Locate the cell with the specified text and output its (x, y) center coordinate. 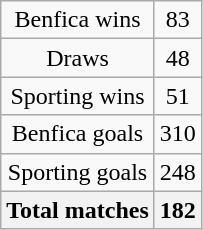
Total matches (78, 210)
182 (178, 210)
83 (178, 20)
Sporting goals (78, 172)
310 (178, 134)
48 (178, 58)
Draws (78, 58)
248 (178, 172)
51 (178, 96)
Sporting wins (78, 96)
Benfica goals (78, 134)
Benfica wins (78, 20)
